Return [x, y] of the center of cell containing provided text 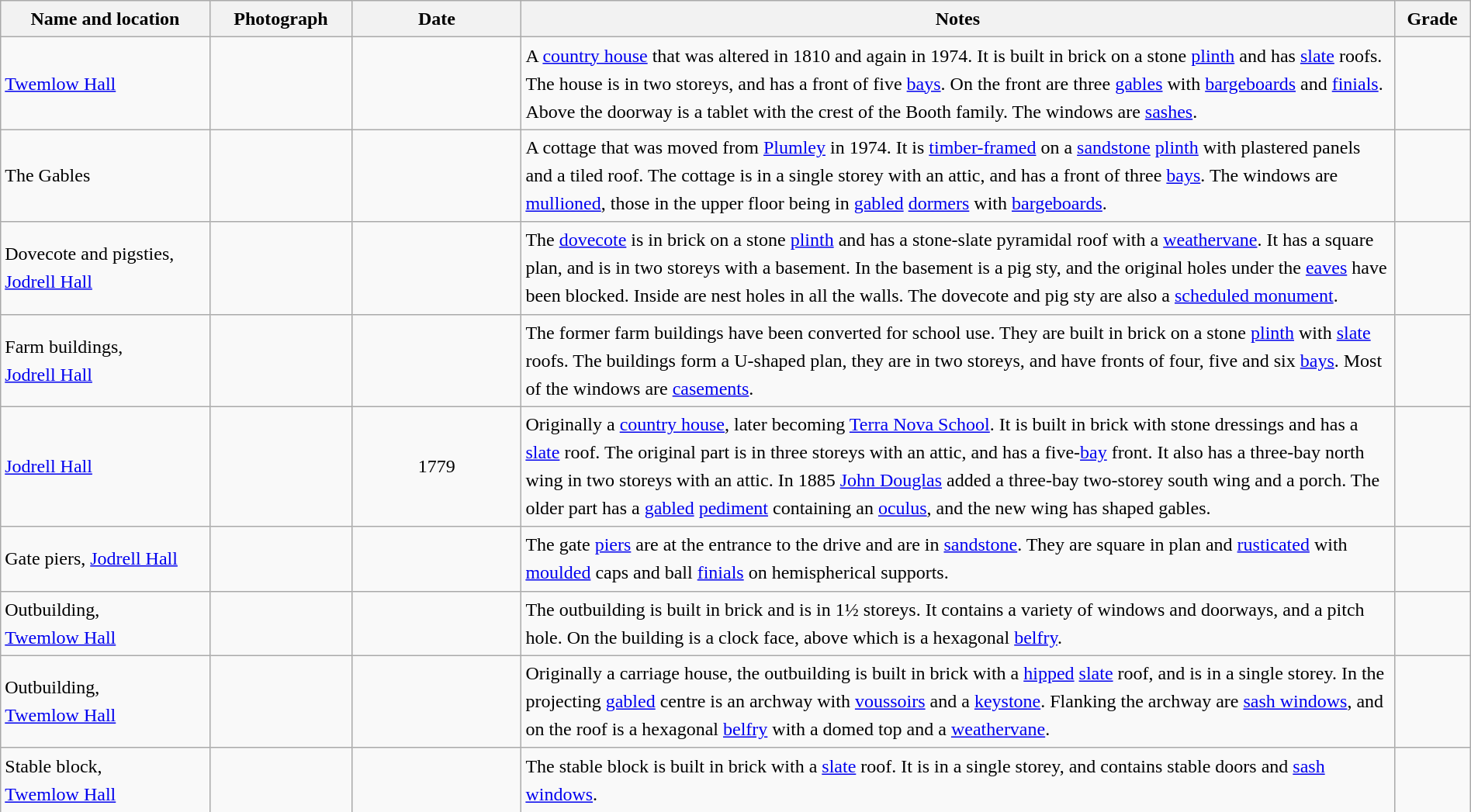
Farm buildings,Jodrell Hall [106, 360]
Photograph [281, 19]
1779 [437, 467]
Name and location [106, 19]
The Gables [106, 175]
Dovecote and pigsties, Jodrell Hall [106, 268]
Date [437, 19]
Stable block,Twemlow Hall [106, 780]
Jodrell Hall [106, 467]
Notes [957, 19]
Gate piers, Jodrell Hall [106, 558]
The stable block is built in brick with a slate roof. It is in a single storey, and contains stable doors and sash windows. [957, 780]
Twemlow Hall [106, 84]
Grade [1432, 19]
